Output the (x, y) coordinate of the center of the cell containing the given text.  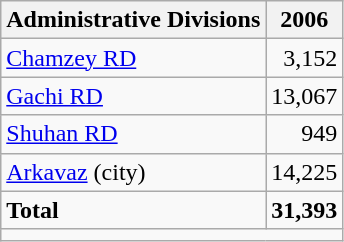
949 (304, 134)
Chamzey RD (134, 58)
Arkavaz (city) (134, 172)
Total (134, 210)
13,067 (304, 96)
14,225 (304, 172)
Administrative Divisions (134, 20)
Shuhan RD (134, 134)
Gachi RD (134, 96)
3,152 (304, 58)
31,393 (304, 210)
2006 (304, 20)
